Capture the cell that displays the provided text and extract its (x, y) central coordinate. 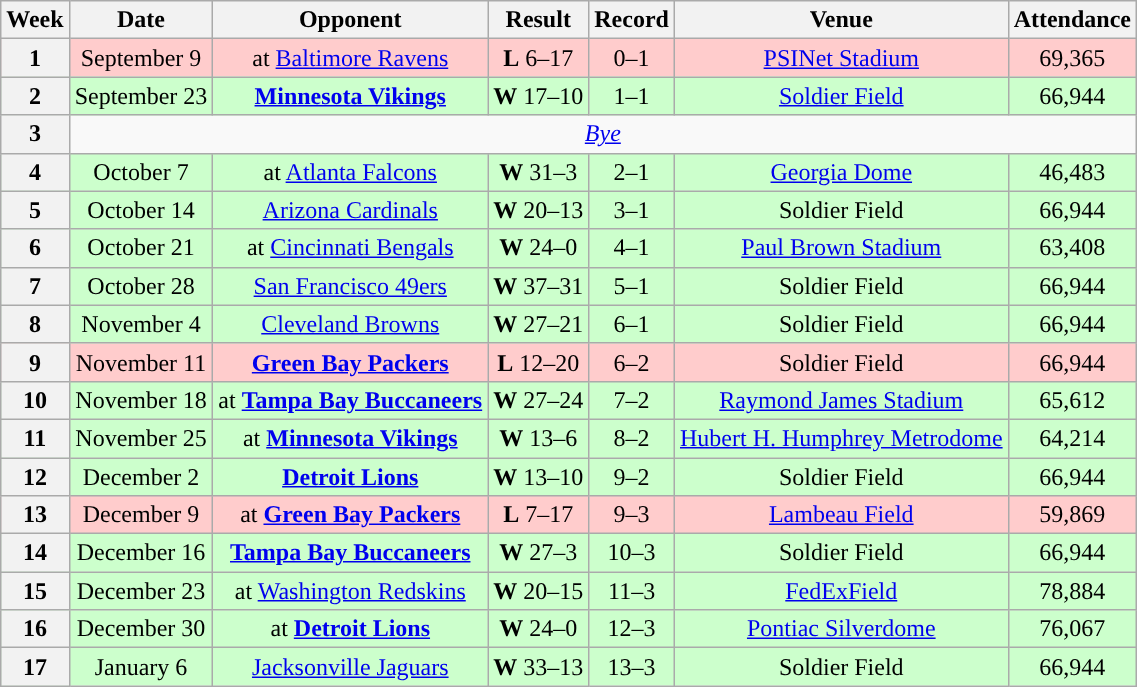
at Washington Redskins (350, 591)
10–3 (632, 553)
L 7–17 (538, 515)
Tampa Bay Buccaneers (350, 553)
0–1 (632, 58)
at Baltimore Ravens (350, 58)
4 (35, 172)
W 17–10 (538, 96)
2 (35, 96)
8–2 (632, 438)
Cleveland Browns (350, 324)
Arizona Cardinals (350, 210)
W 33–13 (538, 667)
at Minnesota Vikings (350, 438)
65,612 (1072, 400)
Lambeau Field (841, 515)
at Atlanta Falcons (350, 172)
11–3 (632, 591)
December 16 (141, 553)
W 31–3 (538, 172)
7–2 (632, 400)
Opponent (350, 20)
6–1 (632, 324)
December 30 (141, 629)
7 (35, 286)
Paul Brown Stadium (841, 248)
78,884 (1072, 591)
L 6–17 (538, 58)
Pontiac Silverdome (841, 629)
Date (141, 20)
2–1 (632, 172)
9–3 (632, 515)
November 11 (141, 362)
76,067 (1072, 629)
December 2 (141, 477)
8 (35, 324)
13 (35, 515)
64,214 (1072, 438)
10 (35, 400)
Jacksonville Jaguars (350, 667)
October 21 (141, 248)
9–2 (632, 477)
Georgia Dome (841, 172)
Week (35, 20)
January 6 (141, 667)
Venue (841, 20)
63,408 (1072, 248)
at Green Bay Packers (350, 515)
October 14 (141, 210)
W 27–21 (538, 324)
W 27–3 (538, 553)
W 13–6 (538, 438)
at Cincinnati Bengals (350, 248)
October 28 (141, 286)
FedExField (841, 591)
Attendance (1072, 20)
at Detroit Lions (350, 629)
5 (35, 210)
5–1 (632, 286)
59,869 (1072, 515)
October 7 (141, 172)
September 9 (141, 58)
PSINet Stadium (841, 58)
17 (35, 667)
September 23 (141, 96)
Detroit Lions (350, 477)
at Tampa Bay Buccaneers (350, 400)
12 (35, 477)
1–1 (632, 96)
W 20–13 (538, 210)
11 (35, 438)
1 (35, 58)
4–1 (632, 248)
W 13–10 (538, 477)
W 37–31 (538, 286)
November 18 (141, 400)
3–1 (632, 210)
Bye (602, 134)
Raymond James Stadium (841, 400)
San Francisco 49ers (350, 286)
Result (538, 20)
Minnesota Vikings (350, 96)
December 9 (141, 515)
6 (35, 248)
Green Bay Packers (350, 362)
16 (35, 629)
Record (632, 20)
3 (35, 134)
Hubert H. Humphrey Metrodome (841, 438)
13–3 (632, 667)
November 4 (141, 324)
46,483 (1072, 172)
November 25 (141, 438)
9 (35, 362)
W 20–15 (538, 591)
14 (35, 553)
W 27–24 (538, 400)
L 12–20 (538, 362)
12–3 (632, 629)
December 23 (141, 591)
69,365 (1072, 58)
6–2 (632, 362)
15 (35, 591)
